Determine the [X, Y] coordinate at the center of the cell enclosing the given text.  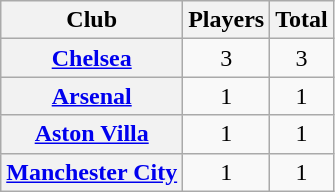
Arsenal [92, 96]
Aston Villa [92, 134]
Manchester City [92, 172]
Club [92, 20]
Chelsea [92, 58]
Total [302, 20]
Players [226, 20]
